Provide the (X, Y) coordinate of the cell's center where the given text is located.  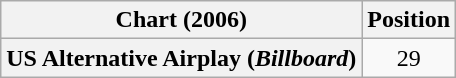
29 (409, 58)
US Alternative Airplay (Billboard) (182, 58)
Position (409, 20)
Chart (2006) (182, 20)
